Return (X, Y) of the center of cell containing provided text 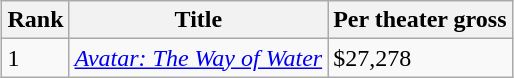
Avatar: The Way of Water (198, 58)
Title (198, 20)
1 (36, 58)
$27,278 (420, 58)
Rank (36, 20)
Per theater gross (420, 20)
